Identify which cell holds the provided text, then report its [X, Y] central coordinate. 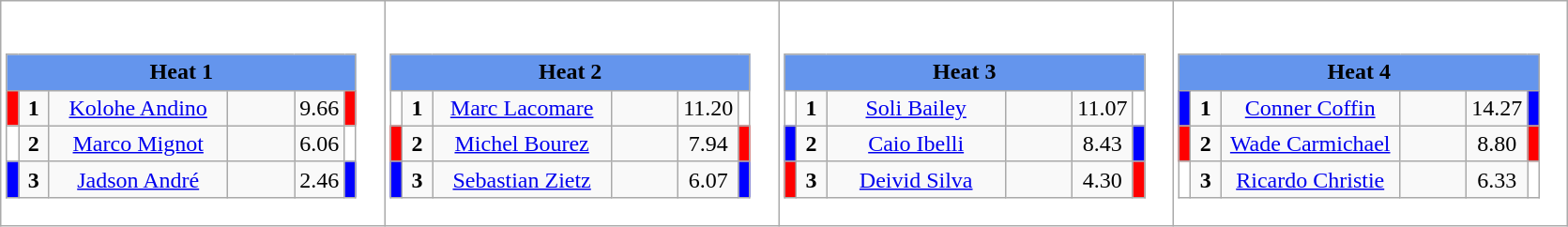
6.07 [708, 179]
Conner Coffin [1310, 108]
4.30 [1103, 179]
Soli Bailey [916, 108]
Wade Carmichael [1310, 144]
Michel Bourez [522, 144]
Jadson André [139, 179]
Sebastian Zietz [522, 179]
14.27 [1498, 108]
Ricardo Christie [1310, 179]
2.46 [319, 179]
Heat 4 [1359, 72]
6.33 [1498, 179]
Heat 1 1 Kolohe Andino 9.66 2 Marco Mignot 6.06 3 Jadson André 2.46 [193, 113]
Caio Ibelli [916, 144]
Heat 1 [181, 72]
7.94 [708, 144]
Marc Lacomare [522, 108]
Deivid Silva [916, 179]
Heat 4 1 Conner Coffin 14.27 2 Wade Carmichael 8.80 3 Ricardo Christie 6.33 [1370, 113]
11.20 [708, 108]
8.80 [1498, 144]
8.43 [1103, 144]
Kolohe Andino [139, 108]
Heat 2 1 Marc Lacomare 11.20 2 Michel Bourez 7.94 3 Sebastian Zietz 6.07 [582, 113]
6.06 [319, 144]
Heat 3 1 Soli Bailey 11.07 2 Caio Ibelli 8.43 3 Deivid Silva 4.30 [976, 113]
Marco Mignot [139, 144]
Heat 2 [571, 72]
11.07 [1103, 108]
9.66 [319, 108]
Heat 3 [965, 72]
